Locate the cell with the specified text and output its [X, Y] center coordinate. 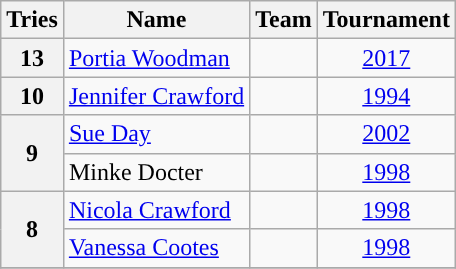
Minke Docter [156, 172]
Tries [32, 20]
8 [32, 229]
1994 [386, 96]
9 [32, 153]
Name [156, 20]
Nicola Crawford [156, 210]
Jennifer Crawford [156, 96]
Team [284, 20]
2017 [386, 58]
13 [32, 58]
Portia Woodman [156, 58]
2002 [386, 134]
10 [32, 96]
Sue Day [156, 134]
Tournament [386, 20]
Vanessa Cootes [156, 248]
